Determine the [x, y] coordinate at the center of the cell enclosing the given text.  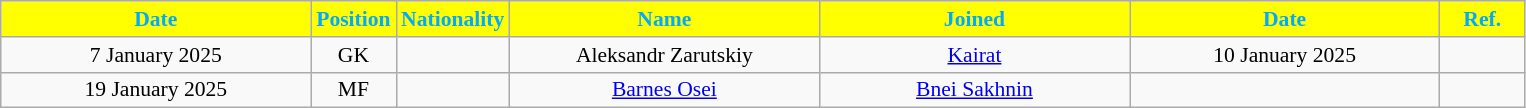
MF [354, 90]
19 January 2025 [156, 90]
Barnes Osei [664, 90]
Ref. [1482, 19]
GK [354, 55]
Position [354, 19]
7 January 2025 [156, 55]
10 January 2025 [1285, 55]
Kairat [974, 55]
Joined [974, 19]
Bnei Sakhnin [974, 90]
Aleksandr Zarutskiy [664, 55]
Nationality [452, 19]
Name [664, 19]
